Determine the [x, y] coordinate at the center of the cell enclosing the given text.  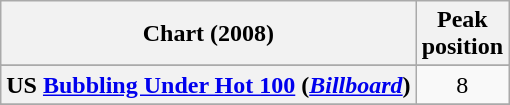
US Bubbling Under Hot 100 (Billboard) [208, 85]
Peakposition [462, 34]
Chart (2008) [208, 34]
8 [462, 85]
